Search for the cell housing the specified text and yield its (X, Y) center coordinate. 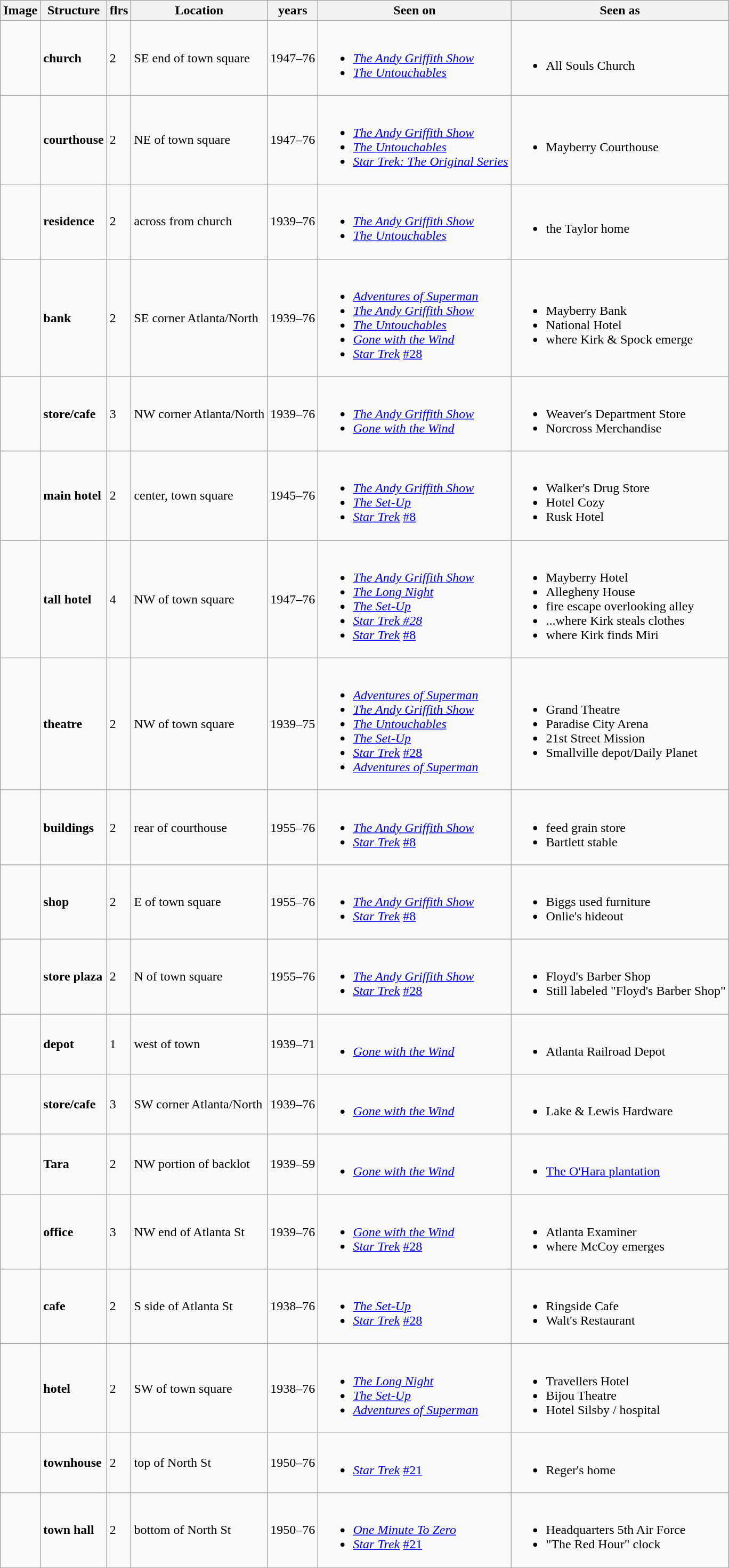
rear of courthouse (199, 827)
Ringside CafeWalt's Restaurant (620, 1306)
One Minute To ZeroStar Trek #21 (415, 1530)
The Andy Griffith ShowGone with the Wind (415, 414)
main hotel (74, 495)
The Andy Griffith ShowThe Set-UpStar Trek #8 (415, 495)
Seen on (415, 11)
1939–71 (293, 1044)
years (293, 11)
Floyd's Barber ShopStill labeled "Floyd's Barber Shop" (620, 976)
the Taylor home (620, 222)
Tara (74, 1164)
Walker's Drug StoreHotel CozyRusk Hotel (620, 495)
SW corner Atlanta/North (199, 1105)
cafe (74, 1306)
Mayberry BankNational Hotelwhere Kirk & Spock emerge (620, 317)
NW portion of backlot (199, 1164)
SE end of town square (199, 58)
Mayberry HotelAllegheny Housefire escape overlooking alley...where Kirk steals clotheswhere Kirk finds Miri (620, 599)
SW of town square (199, 1388)
The Andy Griffith ShowThe UntouchablesStar Trek: The Original Series (415, 140)
bottom of North St (199, 1530)
Grand TheatreParadise City Arena21st Street MissionSmallville depot/Daily Planet (620, 724)
hotel (74, 1388)
town hall (74, 1530)
1 (119, 1044)
NE of town square (199, 140)
The O'Hara plantation (620, 1164)
office (74, 1232)
center, town square (199, 495)
1939–59 (293, 1164)
Atlanta Railroad Depot (620, 1044)
Lake & Lewis Hardware (620, 1105)
Gone with the WindStar Trek #28 (415, 1232)
SE corner Atlanta/North (199, 317)
Location (199, 11)
Biggs used furnitureOnlie's hideout (620, 902)
All Souls Church (620, 58)
E of town square (199, 902)
store plaza (74, 976)
top of North St (199, 1463)
residence (74, 222)
Image (20, 11)
theatre (74, 724)
Adventures of SupermanThe Andy Griffith ShowThe UntouchablesGone with the WindStar Trek #28 (415, 317)
1945–76 (293, 495)
Star Trek #21 (415, 1463)
tall hotel (74, 599)
buildings (74, 827)
west of town (199, 1044)
Weaver's Department StoreNorcross Merchandise (620, 414)
Mayberry Courthouse (620, 140)
depot (74, 1044)
The Andy Griffith ShowStar Trek #28 (415, 976)
Seen as (620, 11)
Atlanta Examinerwhere McCoy emerges (620, 1232)
NW end of Atlanta St (199, 1232)
courthouse (74, 140)
The Long NightThe Set-UpAdventures of Superman (415, 1388)
shop (74, 902)
S side of Atlanta St (199, 1306)
1939–75 (293, 724)
N of town square (199, 976)
across from church (199, 222)
feed grain storeBartlett stable (620, 827)
flrs (119, 11)
The Set-UpStar Trek #28 (415, 1306)
Reger's home (620, 1463)
Structure (74, 11)
NW corner Atlanta/North (199, 414)
townhouse (74, 1463)
The Andy Griffith ShowThe Long NightThe Set-UpStar Trek #28Star Trek #8 (415, 599)
Travellers HotelBijou TheatreHotel Silsby / hospital (620, 1388)
4 (119, 599)
Headquarters 5th Air Force"The Red Hour" clock (620, 1530)
Adventures of SupermanThe Andy Griffith ShowThe UntouchablesThe Set-UpStar Trek #28Adventures of Superman (415, 724)
church (74, 58)
bank (74, 317)
